Scan for the cell matching the given text and deliver its (X, Y) coordinate at center. 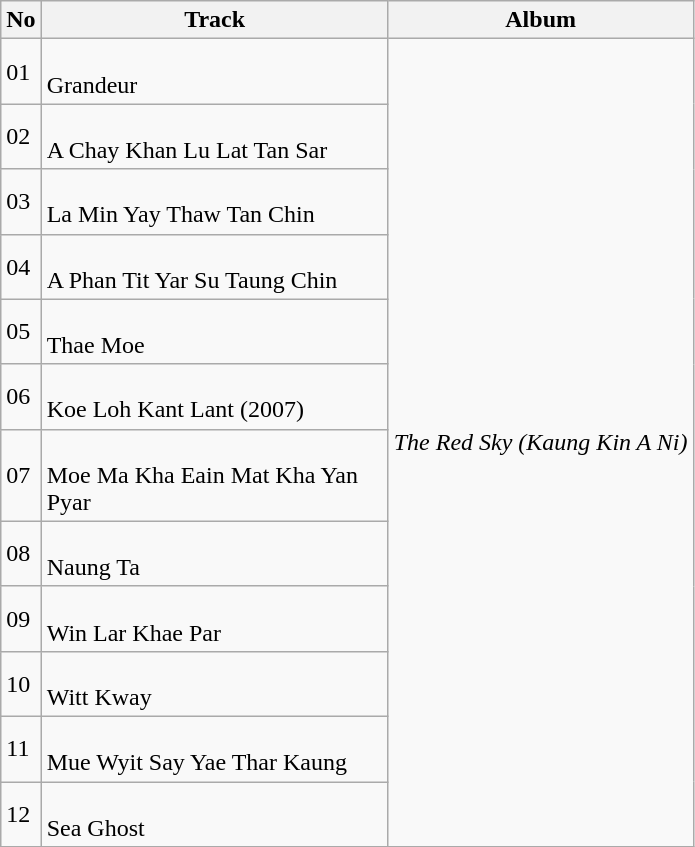
12 (21, 814)
02 (21, 136)
07 (21, 475)
10 (21, 684)
Track (214, 20)
Grandeur (214, 72)
01 (21, 72)
09 (21, 618)
A Chay Khan Lu Lat Tan Sar (214, 136)
03 (21, 202)
Album (540, 20)
Naung Ta (214, 554)
Sea Ghost (214, 814)
A Phan Tit Yar Su Taung Chin (214, 266)
Mue Wyit Say Yae Thar Kaung (214, 748)
Thae Moe (214, 332)
Moe Ma Kha Eain Mat Kha Yan Pyar (214, 475)
La Min Yay Thaw Tan Chin (214, 202)
Win Lar Khae Par (214, 618)
08 (21, 554)
04 (21, 266)
Koe Loh Kant Lant (2007) (214, 396)
11 (21, 748)
05 (21, 332)
Witt Kway (214, 684)
The Red Sky (Kaung Kin A Ni) (540, 443)
No (21, 20)
06 (21, 396)
